Return [x, y] of the center of cell containing provided text 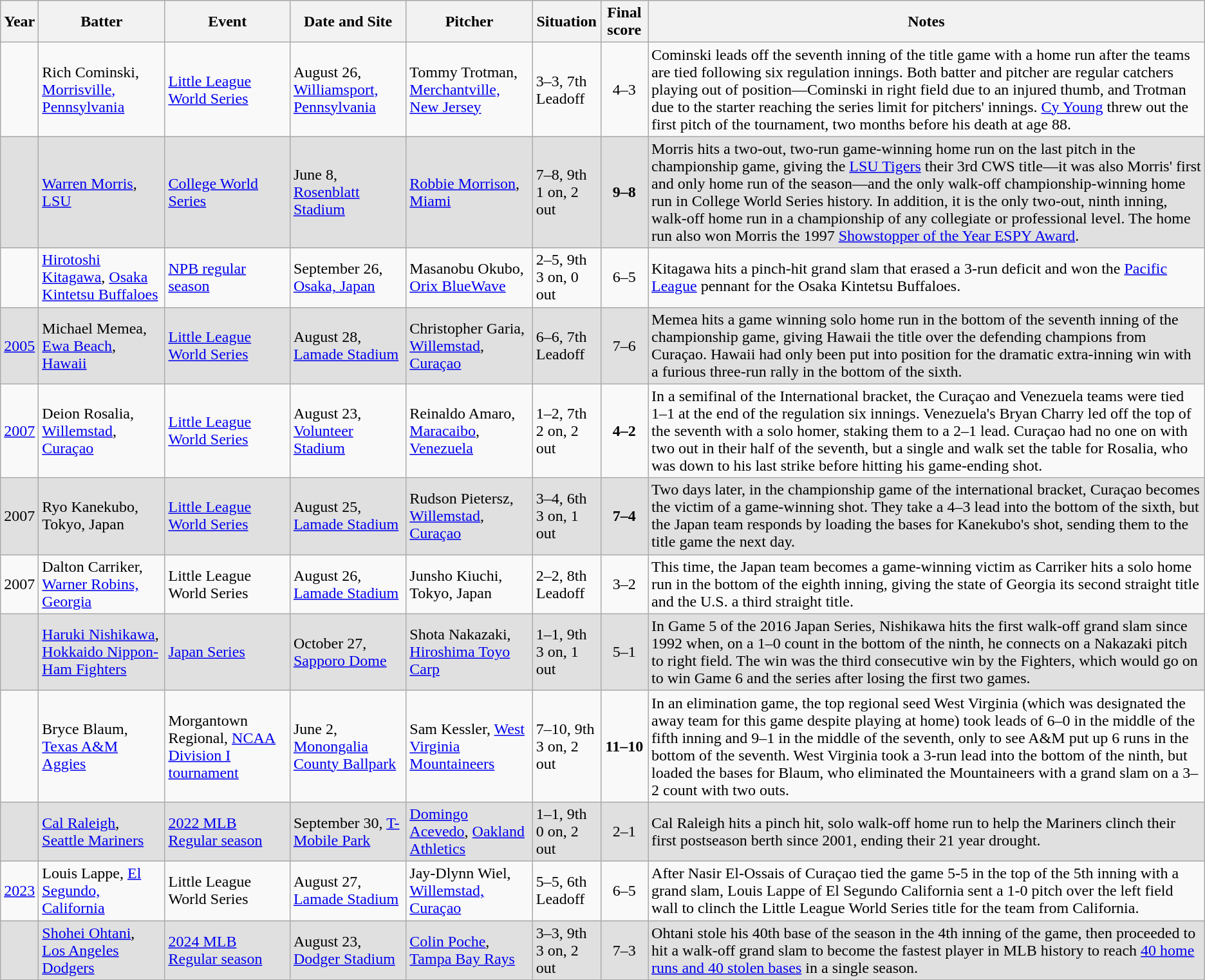
Robbie Morrison, Miami [469, 192]
2005 [19, 345]
Dalton Carriker, Warner Robins, Georgia [102, 584]
Deion Rosalia, Willemstad, Curaçao [102, 431]
4–2 [624, 431]
September 30, T-Mobile Park [348, 831]
9–8 [624, 192]
Domingo Acevedo, Oakland Athletics [469, 831]
Reinaldo Amaro, Maracaibo, Venezuela [469, 431]
August 28, Lamade Stadium [348, 345]
3–4, 6th3 on, 1 out [566, 516]
3–2 [624, 584]
Date and Site [348, 22]
Japan Series [227, 652]
2–2, 8thLeadoff [566, 584]
Colin Poche, Tampa Bay Rays [469, 950]
August 26, Williamsport, Pennsylvania [348, 90]
5–5, 6thLeadoff [566, 890]
7–8, 9th1 on, 2 out [566, 192]
2–1 [624, 831]
Situation [566, 22]
August 26, Lamade Stadium [348, 584]
7–3 [624, 950]
Kitagawa hits a pinch-hit grand slam that erased a 3-run deficit and won the Pacific League pennant for the Osaka Kintetsu Buffaloes. [927, 278]
2022 MLB Regular season [227, 831]
2023 [19, 890]
August 23, Dodger Stadium [348, 950]
Haruki Nishikawa, Hokkaido Nippon-Ham Fighters [102, 652]
11–10 [624, 746]
4–3 [624, 90]
7–6 [624, 345]
5–1 [624, 652]
3–3, 7thLeadoff [566, 90]
September 26, Osaka, Japan [348, 278]
2–5, 9th3 on, 0 out [566, 278]
1–1, 9th3 on, 1 out [566, 652]
NPB regular season [227, 278]
Masanobu Okubo, Orix BlueWave [469, 278]
Jay-Dlynn Wiel, Willemstad, Curaçao [469, 890]
Pitcher [469, 22]
Ryo Kanekubo, Tokyo, Japan [102, 516]
June 8, Rosenblatt Stadium [348, 192]
Christopher Garia, Willemstad, Curaçao [469, 345]
Event [227, 22]
Year [19, 22]
7–10, 9th3 on, 2 out [566, 746]
1–2, 7th2 on, 2 out [566, 431]
Cal Raleigh, Seattle Mariners [102, 831]
Michael Memea, Ewa Beach, Hawaii [102, 345]
Morgantown Regional, NCAA Division I tournament [227, 746]
College World Series [227, 192]
Sam Kessler, West Virginia Mountaineers [469, 746]
6–6, 7thLeadoff [566, 345]
August 25, Lamade Stadium [348, 516]
Bryce Blaum, Texas A&M Aggies [102, 746]
August 27, Lamade Stadium [348, 890]
Rudson Pietersz, Willemstad, Curaçao [469, 516]
Shohei Ohtani, Los Angeles Dodgers [102, 950]
Junsho Kiuchi, Tokyo, Japan [469, 584]
7–4 [624, 516]
Louis Lappe, El Segundo, California [102, 890]
Final score [624, 22]
Warren Morris, LSU [102, 192]
Rich Cominski, Morrisville, Pennsylvania [102, 90]
October 27, Sapporo Dome [348, 652]
Hirotoshi Kitagawa, Osaka Kintetsu Buffaloes [102, 278]
Notes [927, 22]
Tommy Trotman, Merchantville, New Jersey [469, 90]
1–1, 9th0 on, 2 out [566, 831]
June 2, Monongalia County Ballpark [348, 746]
2024 MLB Regular season [227, 950]
Batter [102, 22]
Shota Nakazaki, Hiroshima Toyo Carp [469, 652]
August 23, Volunteer Stadium [348, 431]
3–3, 9th3 on, 2 out [566, 950]
